Pinpoint the cell where the given text exists, returning its [X, Y] midpoint coordinate. 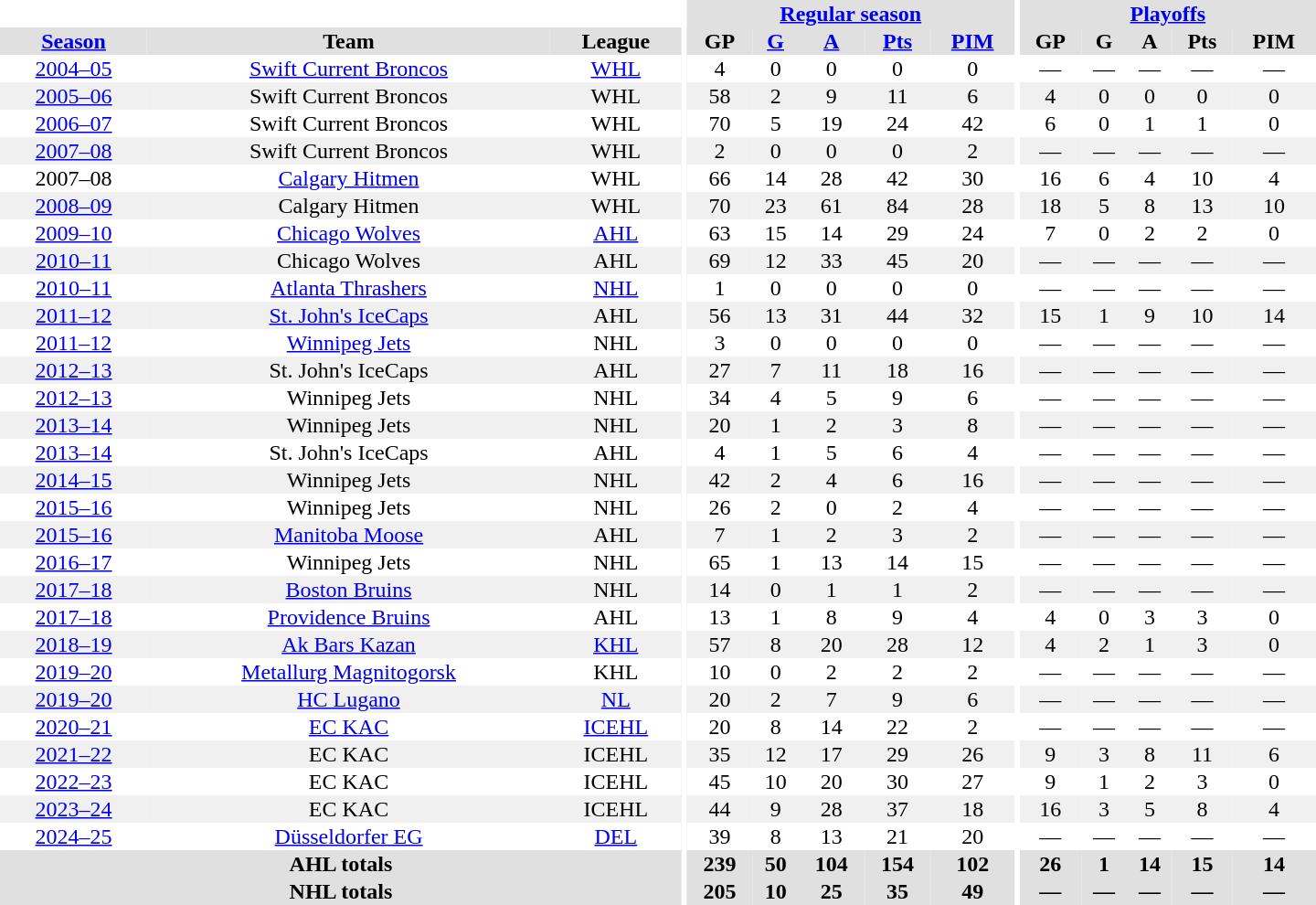
34 [719, 398]
2014–15 [73, 480]
21 [897, 836]
31 [832, 315]
2022–23 [73, 782]
19 [832, 123]
61 [832, 206]
65 [719, 562]
League [616, 41]
Boston Bruins [349, 590]
239 [719, 864]
154 [897, 864]
AHL totals [341, 864]
Regular season [850, 14]
50 [776, 864]
102 [972, 864]
DEL [616, 836]
2005–06 [73, 96]
104 [832, 864]
58 [719, 96]
Team [349, 41]
Metallurg Magnitogorsk [349, 672]
2006–07 [73, 123]
69 [719, 261]
84 [897, 206]
Düsseldorfer EG [349, 836]
Playoffs [1168, 14]
2021–22 [73, 754]
23 [776, 206]
Manitoba Moose [349, 535]
2020–21 [73, 727]
2023–24 [73, 809]
25 [832, 891]
2009–10 [73, 233]
56 [719, 315]
22 [897, 727]
NL [616, 699]
Atlanta Thrashers [349, 288]
HC Lugano [349, 699]
NHL totals [341, 891]
63 [719, 233]
39 [719, 836]
2016–17 [73, 562]
66 [719, 178]
37 [897, 809]
2018–19 [73, 644]
Ak Bars Kazan [349, 644]
Providence Bruins [349, 617]
2004–05 [73, 69]
205 [719, 891]
17 [832, 754]
2008–09 [73, 206]
32 [972, 315]
33 [832, 261]
2024–25 [73, 836]
49 [972, 891]
57 [719, 644]
Season [73, 41]
